For the text-containing cell, return its midpoint in (X, Y) coordinate format. 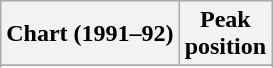
Peakposition (225, 34)
Chart (1991–92) (90, 34)
